Locate the cell with the specified text and output its (X, Y) center coordinate. 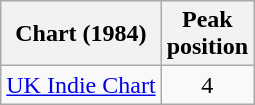
Chart (1984) (81, 34)
4 (207, 85)
UK Indie Chart (81, 85)
Peakposition (207, 34)
